Output the (X, Y) coordinate of the center of the cell containing the given text.  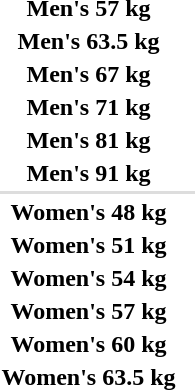
Women's 51 kg (88, 245)
Men's 71 kg (88, 107)
Women's 54 kg (88, 278)
Women's 57 kg (88, 311)
Women's 60 kg (88, 344)
Men's 67 kg (88, 74)
Men's 63.5 kg (88, 41)
Women's 48 kg (88, 212)
Men's 91 kg (88, 173)
Men's 81 kg (88, 140)
